Search for the cell housing the specified text and yield its (X, Y) center coordinate. 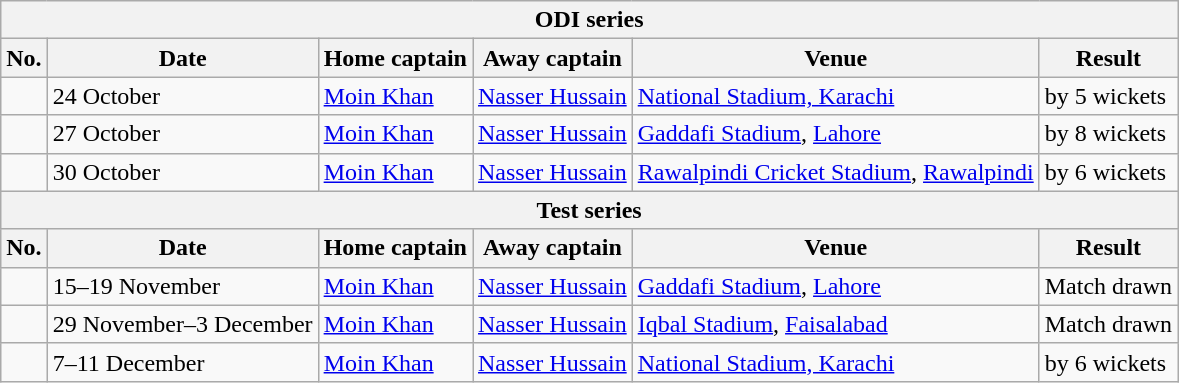
30 October (182, 172)
Test series (590, 210)
7–11 December (182, 362)
29 November–3 December (182, 324)
15–19 November (182, 286)
24 October (182, 96)
by 5 wickets (1108, 96)
Iqbal Stadium, Faisalabad (836, 324)
ODI series (590, 20)
Rawalpindi Cricket Stadium, Rawalpindi (836, 172)
27 October (182, 134)
by 8 wickets (1108, 134)
